Search for the cell housing the specified text and yield its (X, Y) center coordinate. 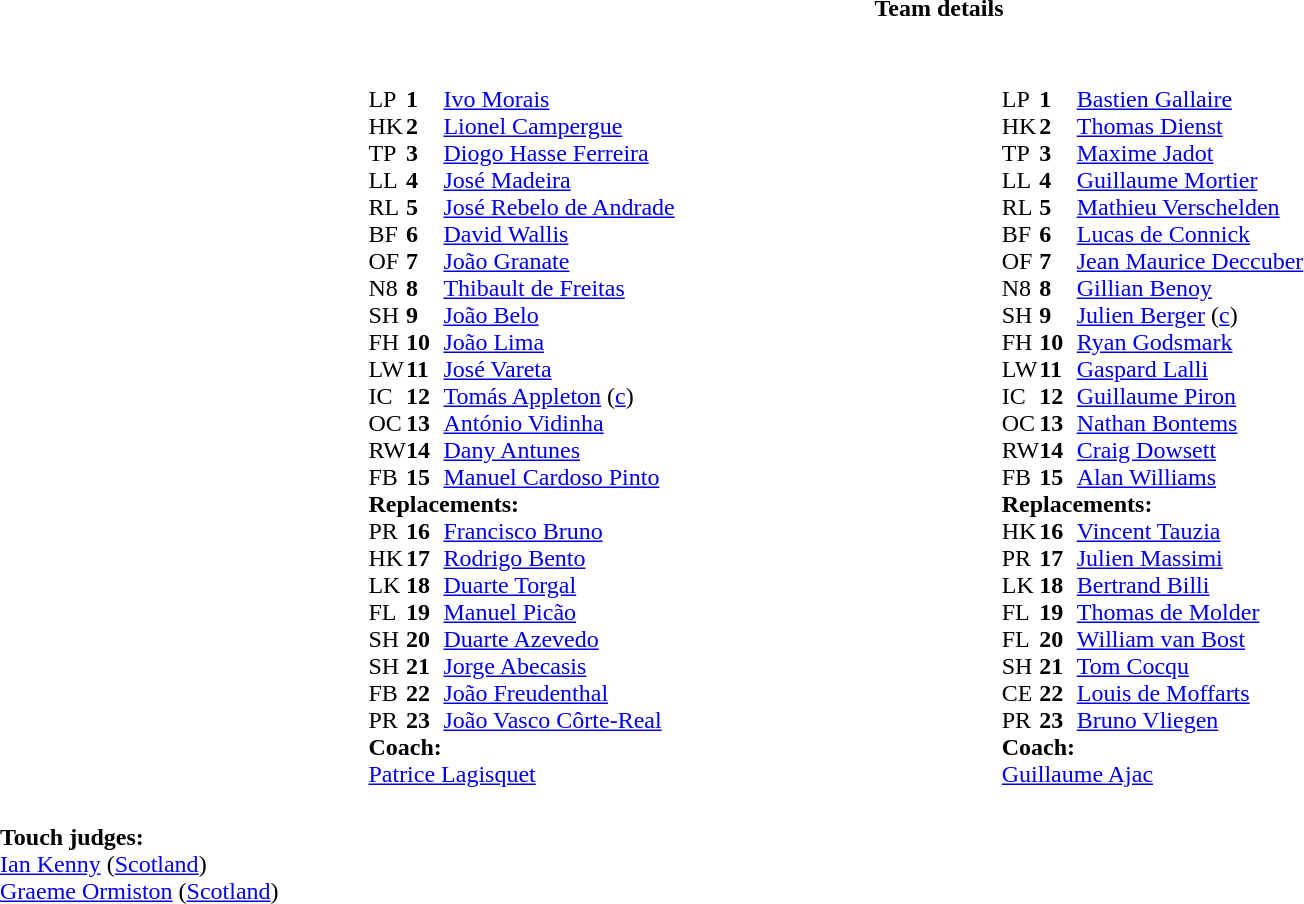
Thomas Dienst (1190, 126)
Julien Berger (c) (1190, 316)
Diogo Hasse Ferreira (558, 154)
Tomás Appleton (c) (558, 396)
Thibault de Freitas (558, 288)
João Freudenthal (558, 694)
Guillaume Ajac (1153, 774)
Jean Maurice Deccuber (1190, 262)
David Wallis (558, 234)
CE (1021, 694)
Maxime Jadot (1190, 154)
Gaspard Lalli (1190, 370)
Dany Antunes (558, 450)
Mathieu Verschelden (1190, 208)
José Madeira (558, 180)
João Vasco Côrte-Real (558, 720)
Craig Dowsett (1190, 450)
Bertrand Billi (1190, 586)
Nathan Bontems (1190, 424)
Julien Massimi (1190, 558)
Lionel Campergue (558, 126)
Francisco Bruno (558, 532)
João Granate (558, 262)
Manuel Cardoso Pinto (558, 478)
Alan Williams (1190, 478)
António Vidinha (558, 424)
Gillian Benoy (1190, 288)
José Rebelo de Andrade (558, 208)
Duarte Azevedo (558, 640)
Ryan Godsmark (1190, 342)
Guillaume Mortier (1190, 180)
José Vareta (558, 370)
Bruno Vliegen (1190, 720)
Patrice Lagisquet (521, 774)
Ivo Morais (558, 100)
Vincent Tauzia (1190, 532)
Jorge Abecasis (558, 666)
Tom Cocqu (1190, 666)
William van Bost (1190, 640)
Thomas de Molder (1190, 612)
Bastien Gallaire (1190, 100)
Rodrigo Bento (558, 558)
João Lima (558, 342)
Duarte Torgal (558, 586)
Manuel Picão (558, 612)
Guillaume Piron (1190, 396)
Louis de Moffarts (1190, 694)
Lucas de Connick (1190, 234)
João Belo (558, 316)
